Output the (x, y) coordinate of the center of the cell containing the given text.  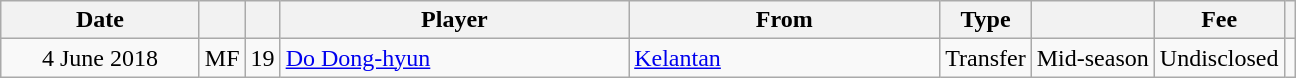
19 (262, 58)
Mid-season (1092, 58)
4 June 2018 (100, 58)
Type (986, 20)
Date (100, 20)
Undisclosed (1219, 58)
Fee (1219, 20)
Transfer (986, 58)
Do Dong-hyun (454, 58)
Player (454, 20)
From (784, 20)
MF (222, 58)
Kelantan (784, 58)
